For the text-containing cell, return its midpoint in (X, Y) coordinate format. 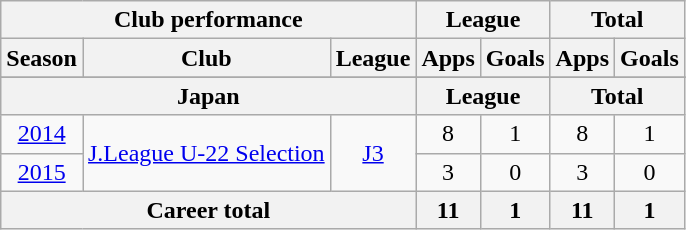
Club performance (208, 20)
J.League U-22 Selection (206, 153)
J3 (373, 153)
Japan (208, 96)
Season (42, 58)
Career total (208, 210)
Club (206, 58)
2014 (42, 134)
2015 (42, 172)
